Search for the cell housing the specified text and yield its (x, y) center coordinate. 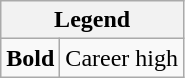
Career high (122, 58)
Bold (30, 58)
Legend (92, 20)
